Locate the cell with the specified text and output its [x, y] center coordinate. 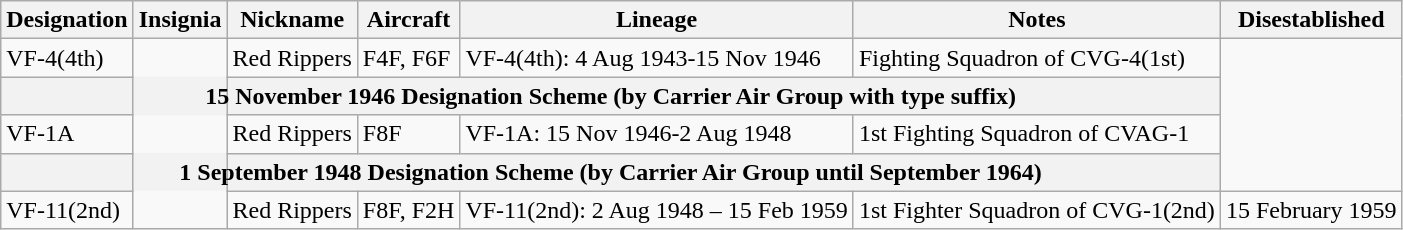
F4F, F6F [408, 58]
Aircraft [408, 20]
Fighting Squadron of CVG-4(1st) [1036, 58]
VF-4(4th) [67, 58]
VF-4(4th): 4 Aug 1943-15 Nov 1946 [657, 58]
Disestablished [1311, 20]
Designation [67, 20]
Notes [1036, 20]
Insignia [180, 20]
1st Fighting Squadron of CVAG-1 [1036, 134]
VF-11(2nd): 2 Aug 1948 – 15 Feb 1959 [657, 210]
VF-1A: 15 Nov 1946-2 Aug 1948 [657, 134]
F8F [408, 134]
Lineage [657, 20]
15 November 1946 Designation Scheme (by Carrier Air Group with type suffix) [611, 96]
15 February 1959 [1311, 210]
VF-11(2nd) [67, 210]
VF-1A [67, 134]
F8F, F2H [408, 210]
Nickname [292, 20]
1 September 1948 Designation Scheme (by Carrier Air Group until September 1964) [611, 172]
1st Fighter Squadron of CVG-1(2nd) [1036, 210]
